Pinpoint the cell where the given text exists, returning its [x, y] midpoint coordinate. 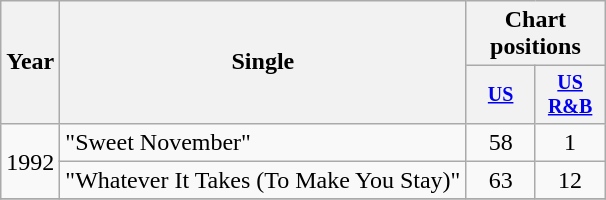
Year [30, 62]
63 [500, 180]
1 [570, 142]
US [500, 94]
Chart positions [536, 34]
"Sweet November" [263, 142]
Single [263, 62]
12 [570, 180]
1992 [30, 161]
"Whatever It Takes (To Make You Stay)" [263, 180]
58 [500, 142]
USR&B [570, 94]
